For the text-containing cell, return its midpoint in [X, Y] coordinate format. 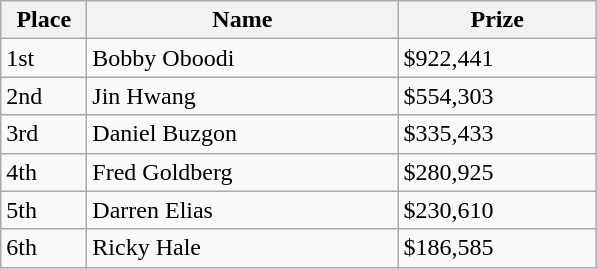
3rd [44, 134]
Darren Elias [242, 210]
6th [44, 248]
Place [44, 20]
Prize [498, 20]
1st [44, 58]
$186,585 [498, 248]
2nd [44, 96]
4th [44, 172]
$230,610 [498, 210]
$922,441 [498, 58]
Daniel Buzgon [242, 134]
$554,303 [498, 96]
Jin Hwang [242, 96]
$280,925 [498, 172]
Fred Goldberg [242, 172]
$335,433 [498, 134]
Bobby Oboodi [242, 58]
5th [44, 210]
Name [242, 20]
Ricky Hale [242, 248]
